Extract the [X, Y] coordinate from the center of the cell holding the provided text.  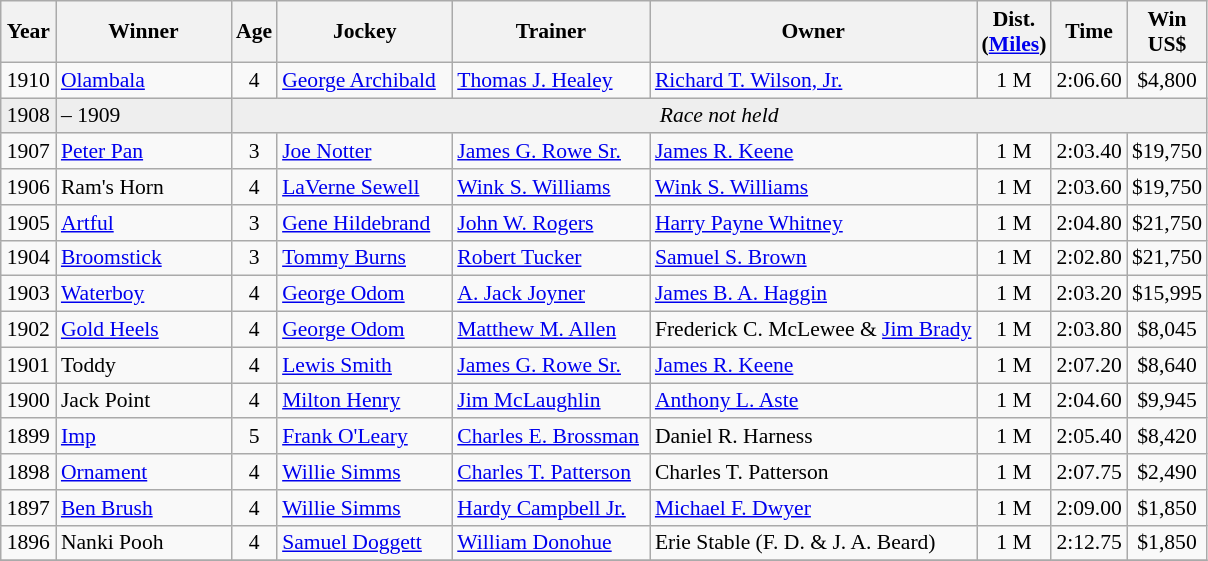
Joe Notter [364, 152]
2:12.75 [1088, 543]
$8,640 [1167, 365]
Frank O'Leary [364, 437]
Charles E. Brossman [551, 437]
$9,945 [1167, 401]
Jockey [364, 32]
2:09.00 [1088, 508]
2:07.75 [1088, 472]
2:03.40 [1088, 152]
Trainer [551, 32]
1898 [28, 472]
Year [28, 32]
1899 [28, 437]
1901 [28, 365]
$8,045 [1167, 330]
1897 [28, 508]
John W. Rogers [551, 223]
2:03.20 [1088, 294]
Samuel Doggett [364, 543]
Daniel R. Harness [814, 437]
Tommy Burns [364, 258]
1904 [28, 258]
Erie Stable (F. D. & J. A. Beard) [814, 543]
Artful [144, 223]
Hardy Campbell Jr. [551, 508]
$2,490 [1167, 472]
Michael F. Dwyer [814, 508]
$4,800 [1167, 80]
1900 [28, 401]
$8,420 [1167, 437]
Matthew M. Allen [551, 330]
Gene Hildebrand [364, 223]
Imp [144, 437]
Dist. (Miles) [1014, 32]
Time [1088, 32]
1905 [28, 223]
Age [254, 32]
Jim McLaughlin [551, 401]
2:05.40 [1088, 437]
William Donohue [551, 543]
1906 [28, 187]
Olambala [144, 80]
Broomstick [144, 258]
Richard T. Wilson, Jr. [814, 80]
1896 [28, 543]
1902 [28, 330]
5 [254, 437]
Ben Brush [144, 508]
Milton Henry [364, 401]
Samuel S. Brown [814, 258]
1908 [28, 116]
Ornament [144, 472]
Ram's Horn [144, 187]
Anthony L. Aste [814, 401]
1903 [28, 294]
WinUS$ [1167, 32]
Nanki Pooh [144, 543]
James B. A. Haggin [814, 294]
Waterboy [144, 294]
2:03.60 [1088, 187]
Owner [814, 32]
1910 [28, 80]
2:04.60 [1088, 401]
Harry Payne Whitney [814, 223]
2:06.60 [1088, 80]
Lewis Smith [364, 365]
Robert Tucker [551, 258]
A. Jack Joyner [551, 294]
Thomas J. Healey [551, 80]
Peter Pan [144, 152]
Gold Heels [144, 330]
2:02.80 [1088, 258]
George Archibald [364, 80]
2:04.80 [1088, 223]
LaVerne Sewell [364, 187]
Frederick C. McLewee & Jim Brady [814, 330]
Race not held [719, 116]
Toddy [144, 365]
– 1909 [144, 116]
$15,995 [1167, 294]
Jack Point [144, 401]
Winner [144, 32]
2:03.80 [1088, 330]
2:07.20 [1088, 365]
1907 [28, 152]
